Determine the [x, y] coordinate at the center of the cell enclosing the given text.  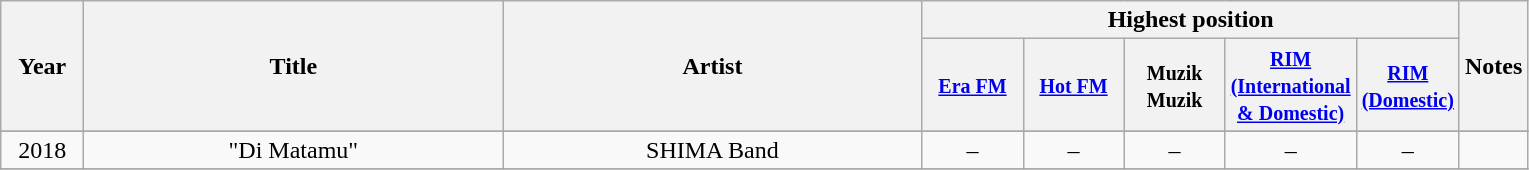
"Di Matamu" [294, 150]
SHIMA Band [712, 150]
2018 [42, 150]
Year [42, 66]
Artist [712, 66]
Notes [1493, 66]
Era FM [972, 85]
Hot FM [1074, 85]
Title [294, 66]
Highest position [1190, 20]
RIM (Domestic) [1408, 85]
RIM (International & Domestic) [1290, 85]
Muzik Muzik [1174, 85]
